Output the [x, y] coordinate of the center of the cell containing the given text.  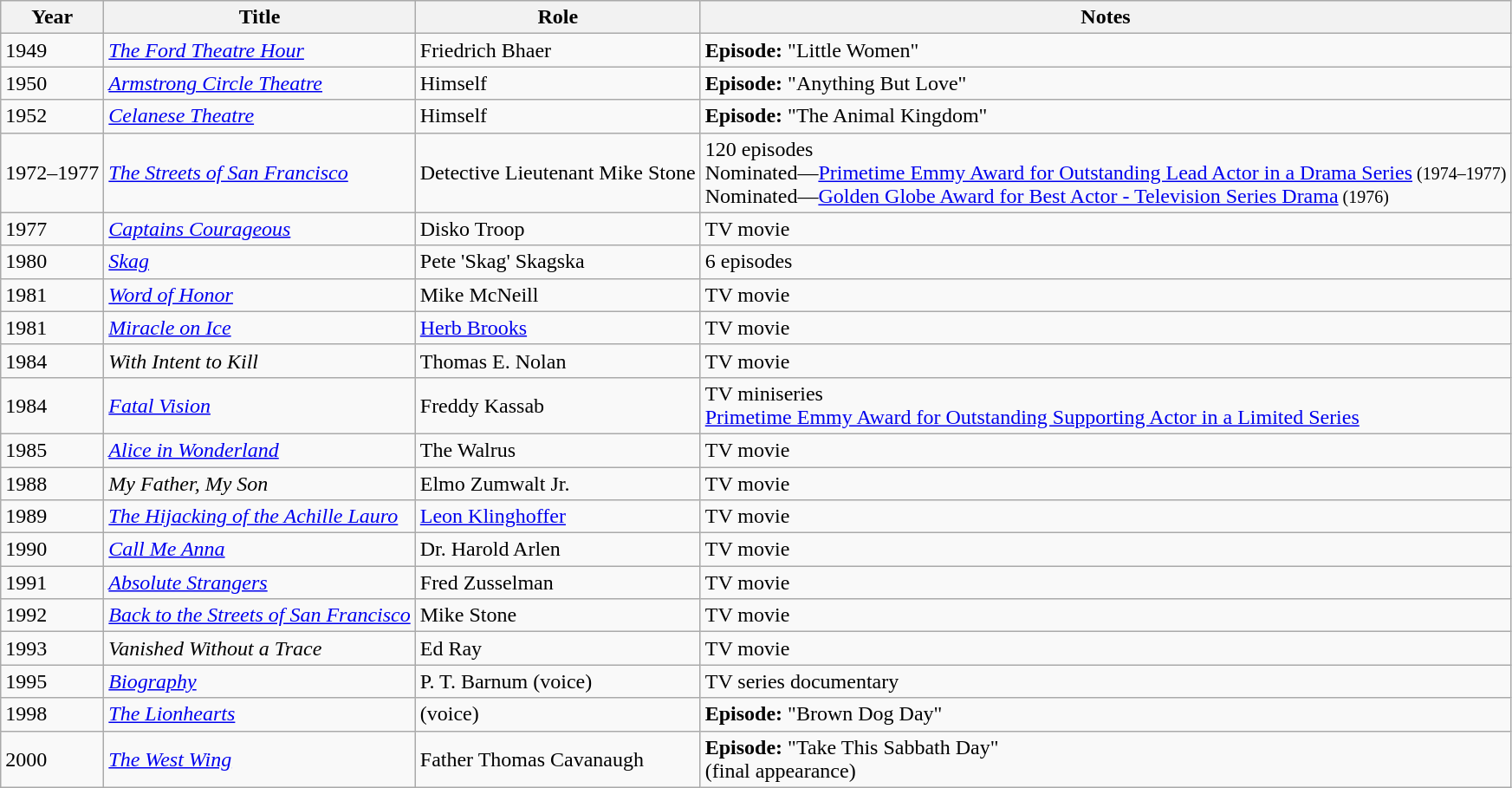
Freddy Kassab [558, 406]
1949 [52, 50]
Celanese Theatre [260, 116]
1995 [52, 681]
Year [52, 17]
1980 [52, 262]
Episode: "Brown Dog Day" [1106, 714]
Notes [1106, 17]
Episode: "Anything But Love" [1106, 83]
Word of Honor [260, 295]
(voice) [558, 714]
Miracle on Ice [260, 328]
1993 [52, 648]
Alice in Wonderland [260, 450]
1989 [52, 517]
1988 [52, 483]
Call Me Anna [260, 550]
Skag [260, 262]
Armstrong Circle Theatre [260, 83]
With Intent to Kill [260, 361]
The Lionhearts [260, 714]
Friedrich Bhaer [558, 50]
My Father, My Son [260, 483]
Captains Courageous [260, 229]
1972–1977 [52, 173]
1990 [52, 550]
Absolute Strangers [260, 583]
Episode: "The Animal Kingdom" [1106, 116]
1992 [52, 615]
The Hijacking of the Achille Lauro [260, 517]
The Walrus [558, 450]
Disko Troop [558, 229]
6 episodes [1106, 262]
Ed Ray [558, 648]
The West Wing [260, 759]
Mike McNeill [558, 295]
Episode: "Little Women" [1106, 50]
TV series documentary [1106, 681]
Biography [260, 681]
Vanished Without a Trace [260, 648]
The Streets of San Francisco [260, 173]
Dr. Harold Arlen [558, 550]
Episode: "Take This Sabbath Day"(final appearance) [1106, 759]
P. T. Barnum (voice) [558, 681]
1950 [52, 83]
Mike Stone [558, 615]
1985 [52, 450]
Thomas E. Nolan [558, 361]
Fred Zusselman [558, 583]
TV miniseriesPrimetime Emmy Award for Outstanding Supporting Actor in a Limited Series [1106, 406]
Herb Brooks [558, 328]
Detective Lieutenant Mike Stone [558, 173]
Pete 'Skag' Skagska [558, 262]
Back to the Streets of San Francisco [260, 615]
1952 [52, 116]
1998 [52, 714]
Title [260, 17]
The Ford Theatre Hour [260, 50]
Elmo Zumwalt Jr. [558, 483]
1991 [52, 583]
Role [558, 17]
Fatal Vision [260, 406]
Father Thomas Cavanaugh [558, 759]
2000 [52, 759]
1977 [52, 229]
Leon Klinghoffer [558, 517]
